For the text-containing cell, return its midpoint in [X, Y] coordinate format. 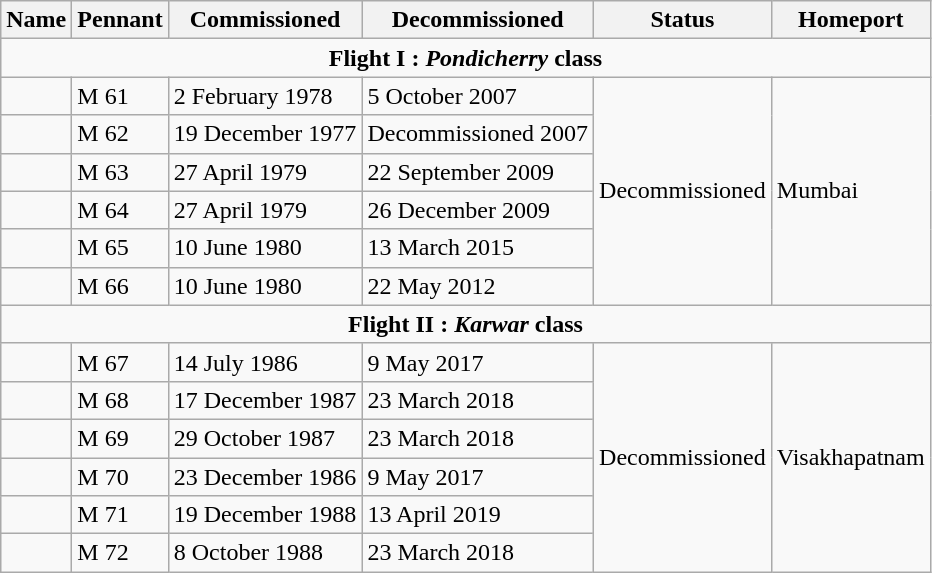
8 October 1988 [265, 553]
Visakhapatnam [850, 457]
M 67 [120, 362]
M 64 [120, 210]
14 July 1986 [265, 362]
23 December 1986 [265, 477]
19 December 1988 [265, 515]
2 February 1978 [265, 96]
13 March 2015 [478, 248]
M 68 [120, 400]
Flight I : Pondicherry class [466, 58]
Homeport [850, 20]
M 62 [120, 134]
M 65 [120, 248]
M 71 [120, 515]
Pennant [120, 20]
M 70 [120, 477]
M 61 [120, 96]
M 69 [120, 438]
22 September 2009 [478, 172]
26 December 2009 [478, 210]
M 63 [120, 172]
Status [683, 20]
Mumbai [850, 191]
29 October 1987 [265, 438]
19 December 1977 [265, 134]
M 66 [120, 286]
Flight II : Karwar class [466, 324]
Decommissioned 2007 [478, 134]
Commissioned [265, 20]
22 May 2012 [478, 286]
13 April 2019 [478, 515]
5 October 2007 [478, 96]
Name [36, 20]
M 72 [120, 553]
17 December 1987 [265, 400]
